Search for the cell housing the specified text and yield its [x, y] center coordinate. 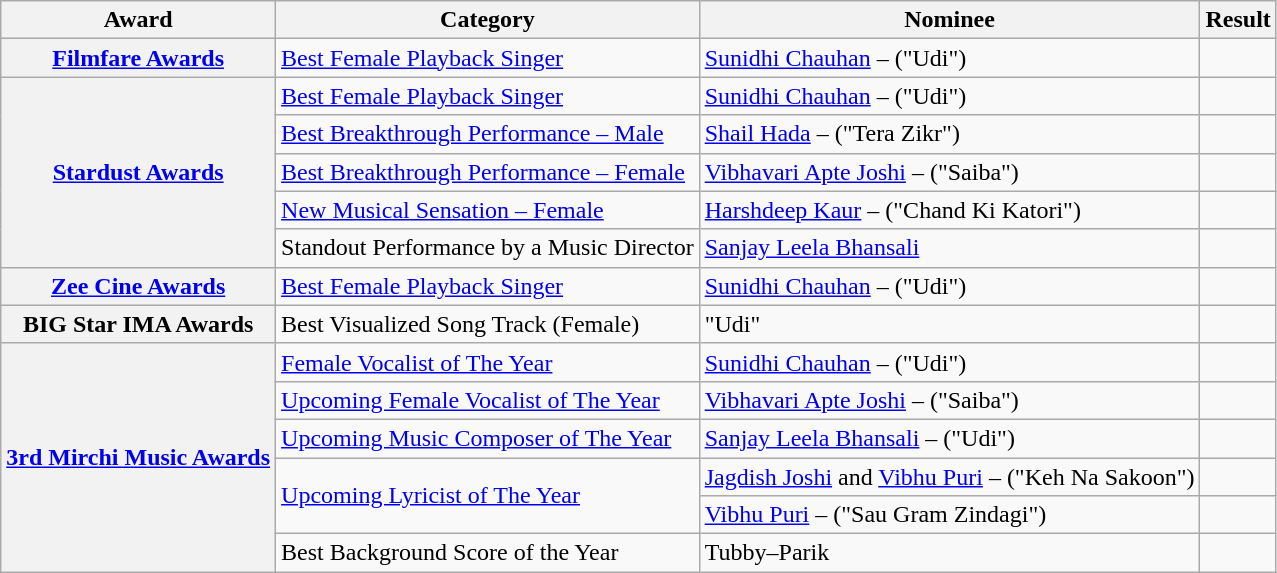
Zee Cine Awards [138, 286]
Best Background Score of the Year [488, 553]
Upcoming Music Composer of The Year [488, 438]
Jagdish Joshi and Vibhu Puri – ("Keh Na Sakoon") [950, 477]
Harshdeep Kaur – ("Chand Ki Katori") [950, 210]
3rd Mirchi Music Awards [138, 457]
New Musical Sensation – Female [488, 210]
Nominee [950, 20]
Best Breakthrough Performance – Female [488, 172]
Result [1238, 20]
Filmfare Awards [138, 58]
Vibhu Puri – ("Sau Gram Zindagi") [950, 515]
Category [488, 20]
Best Breakthrough Performance – Male [488, 134]
Best Visualized Song Track (Female) [488, 324]
Female Vocalist of The Year [488, 362]
Standout Performance by a Music Director [488, 248]
Stardust Awards [138, 172]
BIG Star IMA Awards [138, 324]
Upcoming Female Vocalist of The Year [488, 400]
Sanjay Leela Bhansali – ("Udi") [950, 438]
Award [138, 20]
"Udi" [950, 324]
Tubby–Parik [950, 553]
Upcoming Lyricist of The Year [488, 496]
Sanjay Leela Bhansali [950, 248]
Shail Hada – ("Tera Zikr") [950, 134]
